Pinpoint the cell where the given text exists, returning its [X, Y] midpoint coordinate. 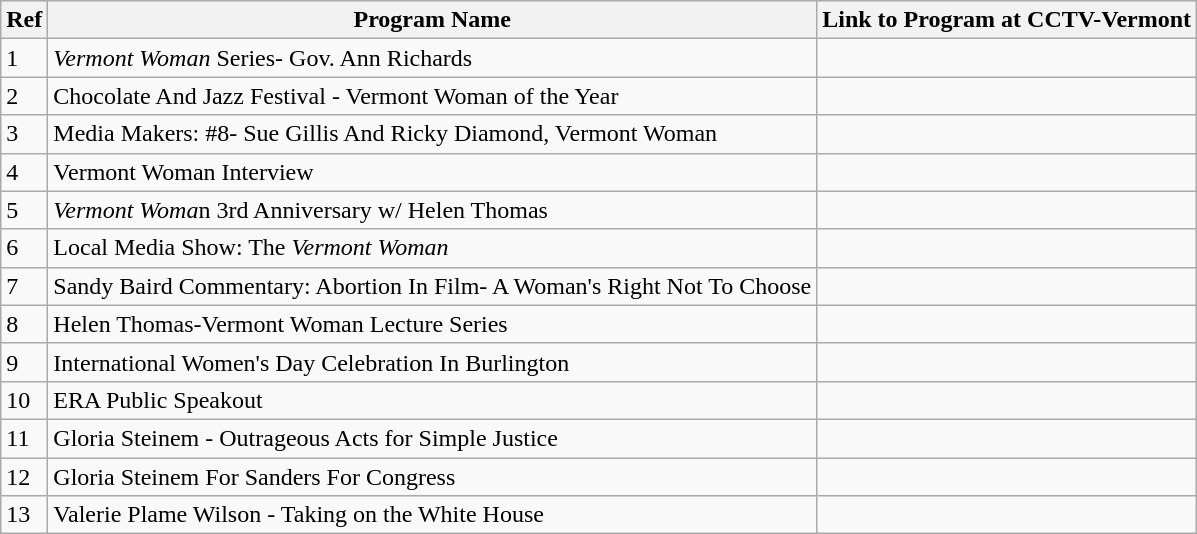
10 [24, 400]
Chocolate And Jazz Festival - Vermont Woman of the Year [432, 96]
7 [24, 286]
Vermont Woman Interview [432, 172]
6 [24, 248]
Vermont Woman 3rd Anniversary w/ Helen Thomas [432, 210]
Valerie Plame Wilson - Taking on the White House [432, 515]
Sandy Baird Commentary: Abortion In Film- A Woman's Right Not To Choose [432, 286]
Ref [24, 20]
Helen Thomas-Vermont Woman Lecture Series [432, 324]
Link to Program at CCTV-Vermont [1007, 20]
Gloria Steinem For Sanders For Congress [432, 477]
Media Makers: #8- Sue Gillis And Ricky Diamond, Vermont Woman [432, 134]
1 [24, 58]
Local Media Show: The Vermont Woman [432, 248]
11 [24, 438]
3 [24, 134]
4 [24, 172]
2 [24, 96]
12 [24, 477]
Gloria Steinem - Outrageous Acts for Simple Justice [432, 438]
Vermont Woman Series- Gov. Ann Richards [432, 58]
ERA Public Speakout [432, 400]
5 [24, 210]
8 [24, 324]
9 [24, 362]
International Women's Day Celebration In Burlington [432, 362]
Program Name [432, 20]
13 [24, 515]
